Detect which cell encompasses the target text, then output its (X, Y) center coordinate. 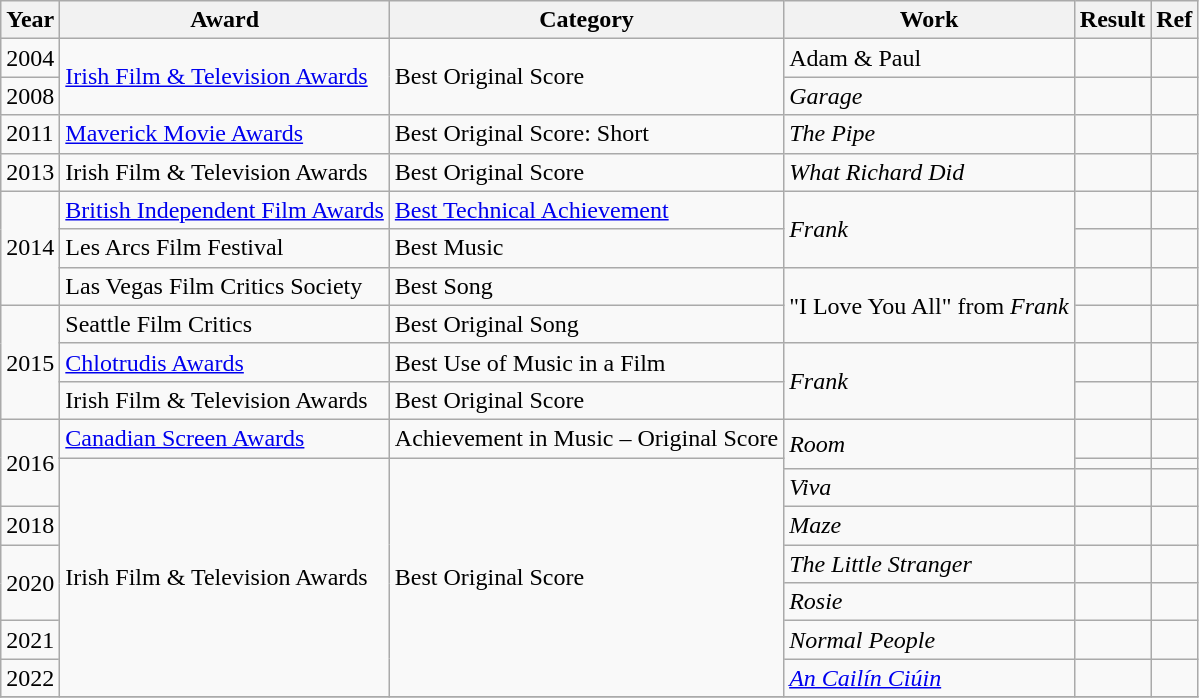
2020 (30, 583)
Chlotrudis Awards (225, 362)
2022 (30, 678)
Achievement in Music – Original Score (586, 438)
Rosie (930, 602)
Best Song (586, 286)
Best Original Song (586, 324)
Adam & Paul (930, 58)
Les Arcs Film Festival (225, 248)
Result (1112, 20)
2018 (30, 526)
British Independent Film Awards (225, 210)
Best Original Score: Short (586, 134)
Ref (1174, 20)
2021 (30, 640)
2014 (30, 248)
Canadian Screen Awards (225, 438)
Viva (930, 488)
Best Music (586, 248)
Best Use of Music in a Film (586, 362)
Year (30, 20)
Work (930, 20)
2013 (30, 172)
What Richard Did (930, 172)
Seattle Film Critics (225, 324)
Garage (930, 96)
2016 (30, 462)
2008 (30, 96)
Award (225, 20)
The Pipe (930, 134)
2004 (30, 58)
Room (930, 444)
An Cailín Ciúin (930, 678)
The Little Stranger (930, 564)
Category (586, 20)
"I Love You All" from Frank (930, 305)
2015 (30, 362)
Maverick Movie Awards (225, 134)
Best Technical Achievement (586, 210)
Normal People (930, 640)
2011 (30, 134)
Las Vegas Film Critics Society (225, 286)
Maze (930, 526)
